Identify which cell holds the provided text, then report its [X, Y] central coordinate. 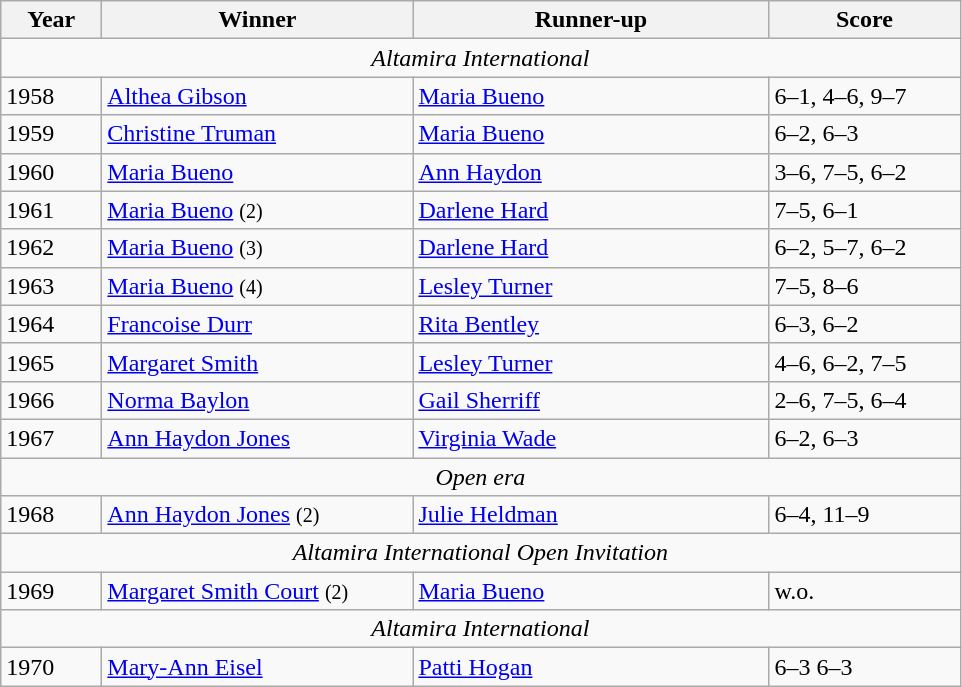
1965 [52, 362]
Margaret Smith [258, 362]
6–3 6–3 [864, 667]
1970 [52, 667]
7–5, 8–6 [864, 286]
Score [864, 20]
Year [52, 20]
6–1, 4–6, 9–7 [864, 96]
Maria Bueno (4) [258, 286]
1963 [52, 286]
6–3, 6–2 [864, 324]
6–2, 5–7, 6–2 [864, 248]
Althea Gibson [258, 96]
Patti Hogan [591, 667]
2–6, 7–5, 6–4 [864, 400]
Open era [480, 477]
Runner-up [591, 20]
1962 [52, 248]
Ann Haydon [591, 172]
1967 [52, 438]
Mary-Ann Eisel [258, 667]
Margaret Smith Court (2) [258, 591]
1964 [52, 324]
Maria Bueno (2) [258, 210]
Christine Truman [258, 134]
1960 [52, 172]
Norma Baylon [258, 400]
1966 [52, 400]
1958 [52, 96]
1961 [52, 210]
Altamira International Open Invitation [480, 553]
Francoise Durr [258, 324]
Gail Sherriff [591, 400]
Julie Heldman [591, 515]
1968 [52, 515]
7–5, 6–1 [864, 210]
4–6, 6–2, 7–5 [864, 362]
1959 [52, 134]
Ann Haydon Jones (2) [258, 515]
Ann Haydon Jones [258, 438]
Virginia Wade [591, 438]
3–6, 7–5, 6–2 [864, 172]
6–4, 11–9 [864, 515]
Winner [258, 20]
1969 [52, 591]
w.o. [864, 591]
Rita Bentley [591, 324]
Maria Bueno (3) [258, 248]
